Scan for the cell matching the given text and deliver its (x, y) coordinate at center. 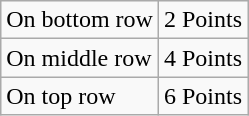
On bottom row (80, 20)
4 Points (202, 58)
On top row (80, 96)
6 Points (202, 96)
On middle row (80, 58)
2 Points (202, 20)
